Capture the cell that displays the provided text and extract its (X, Y) central coordinate. 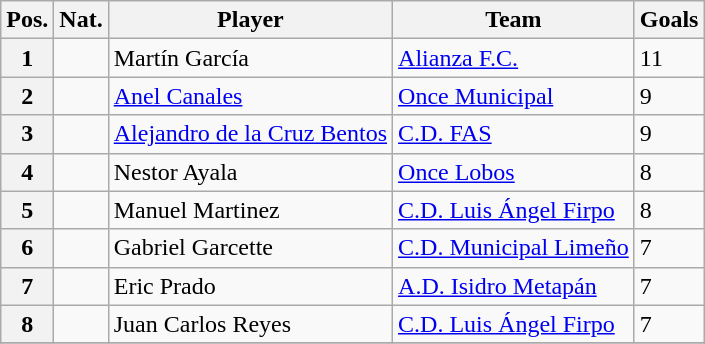
Player (250, 20)
Team (514, 20)
11 (669, 58)
Manuel Martinez (250, 210)
Gabriel Garcette (250, 248)
Goals (669, 20)
Juan Carlos Reyes (250, 324)
Eric Prado (250, 286)
Nat. (81, 20)
C.D. FAS (514, 134)
Alianza F.C. (514, 58)
3 (28, 134)
A.D. Isidro Metapán (514, 286)
6 (28, 248)
5 (28, 210)
Alejandro de la Cruz Bentos (250, 134)
2 (28, 96)
C.D. Municipal Limeño (514, 248)
Nestor Ayala (250, 172)
Anel Canales (250, 96)
4 (28, 172)
Once Municipal (514, 96)
Martín García (250, 58)
Once Lobos (514, 172)
1 (28, 58)
Pos. (28, 20)
